From the cell containing the given text, extract its center point as (x, y) coordinate. 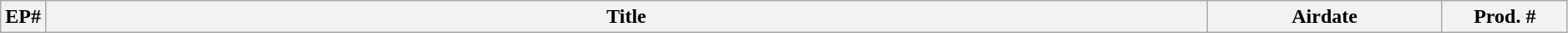
EP# (23, 17)
Prod. # (1505, 17)
Title (626, 17)
Airdate (1325, 17)
